Scan for the cell matching the given text and deliver its [x, y] coordinate at center. 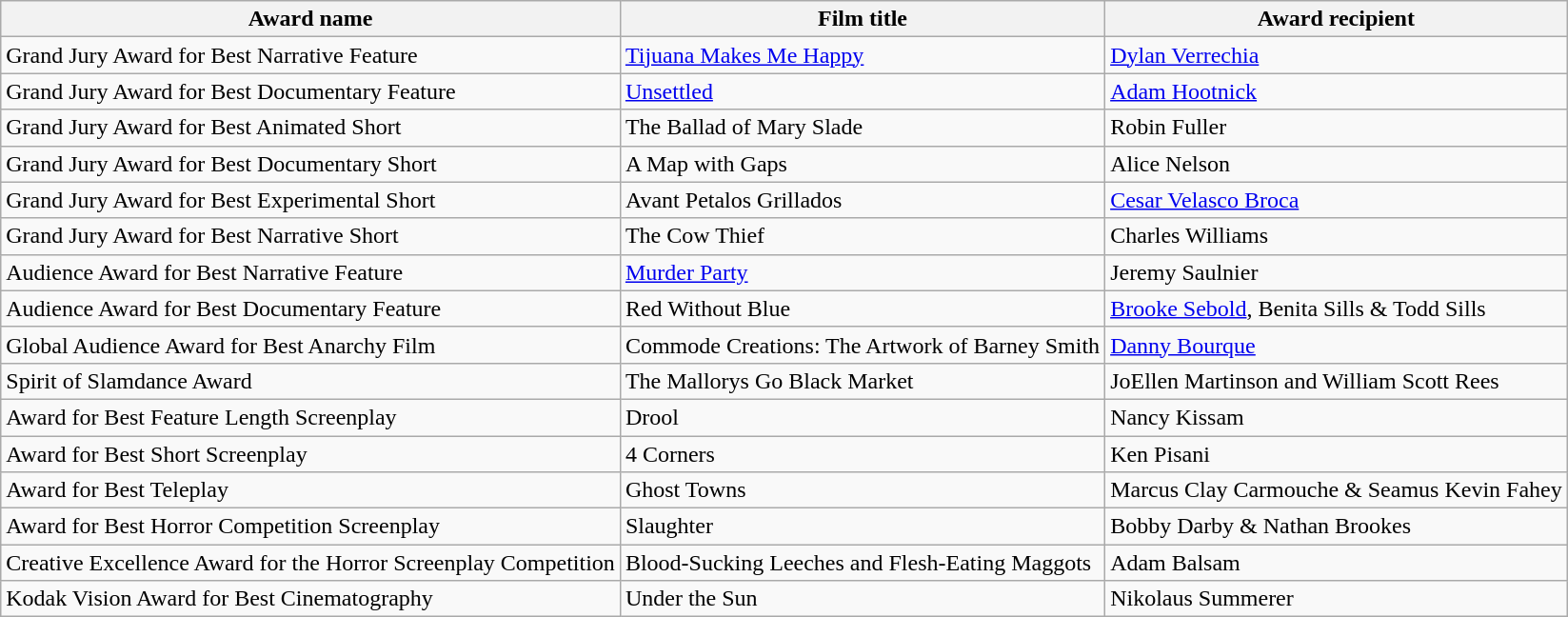
Robin Fuller [1337, 128]
Award for Best Short Screenplay [310, 454]
Spirit of Slamdance Award [310, 381]
The Mallorys Go Black Market [863, 381]
The Cow Thief [863, 236]
Alice Nelson [1337, 164]
Danny Bourque [1337, 345]
Red Without Blue [863, 308]
Under the Sun [863, 599]
Murder Party [863, 272]
Marcus Clay Carmouche & Seamus Kevin Fahey [1337, 490]
Audience Award for Best Documentary Feature [310, 308]
Film title [863, 19]
Commode Creations: The Artwork of Barney Smith [863, 345]
Dylan Verrechia [1337, 55]
Adam Hootnick [1337, 91]
Grand Jury Award for Best Documentary Feature [310, 91]
Award for Best Teleplay [310, 490]
Tijuana Makes Me Happy [863, 55]
Charles Williams [1337, 236]
Avant Petalos Grillados [863, 200]
Ghost Towns [863, 490]
Blood-Sucking Leeches and Flesh-Eating Maggots [863, 563]
Jeremy Saulnier [1337, 272]
Drool [863, 417]
Brooke Sebold, Benita Sills & Todd Sills [1337, 308]
JoEllen Martinson and William Scott Rees [1337, 381]
Slaughter [863, 527]
The Ballad of Mary Slade [863, 128]
Ken Pisani [1337, 454]
Grand Jury Award for Best Animated Short [310, 128]
Nikolaus Summerer [1337, 599]
Adam Balsam [1337, 563]
Global Audience Award for Best Anarchy Film [310, 345]
Grand Jury Award for Best Narrative Short [310, 236]
Audience Award for Best Narrative Feature [310, 272]
Creative Excellence Award for the Horror Screenplay Competition [310, 563]
Award for Best Horror Competition Screenplay [310, 527]
Grand Jury Award for Best Narrative Feature [310, 55]
Nancy Kissam [1337, 417]
4 Corners [863, 454]
Kodak Vision Award for Best Cinematography [310, 599]
Award for Best Feature Length Screenplay [310, 417]
Grand Jury Award for Best Documentary Short [310, 164]
Bobby Darby & Nathan Brookes [1337, 527]
A Map with Gaps [863, 164]
Cesar Velasco Broca [1337, 200]
Unsettled [863, 91]
Grand Jury Award for Best Experimental Short [310, 200]
Award name [310, 19]
Award recipient [1337, 19]
